From the cell containing the given text, extract its center point as (x, y) coordinate. 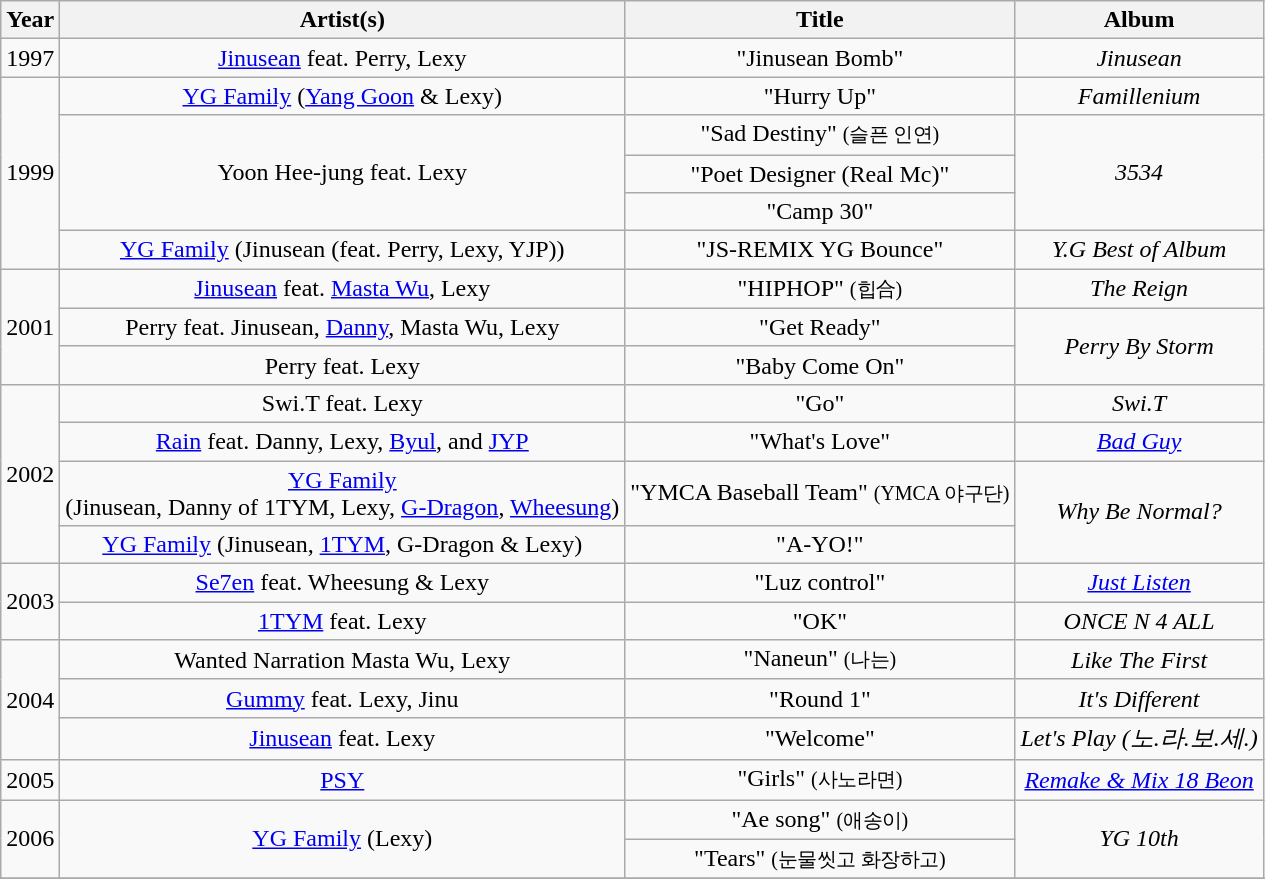
Like The First (1139, 660)
"YMCA Baseball Team" (YMCA 야구단) (820, 492)
3534 (1139, 173)
"JS-REMIX YG Bounce" (820, 250)
Artist(s) (342, 20)
"OK" (820, 621)
"Poet Designer (Real Mc)" (820, 173)
2001 (30, 327)
"Baby Come On" (820, 365)
2006 (30, 840)
2003 (30, 602)
YG Family (Yang Goon & Lexy) (342, 96)
1999 (30, 173)
Jinusean feat. Masta Wu, Lexy (342, 289)
2005 (30, 780)
Jinusean feat. Lexy (342, 738)
Album (1139, 20)
1TYM feat. Lexy (342, 621)
"Hurry Up" (820, 96)
Rain feat. Danny, Lexy, Byul, and JYP (342, 441)
Se7en feat. Wheesung & Lexy (342, 583)
"Get Ready" (820, 327)
"HIPHOP" (힙合) (820, 289)
Swi.T (1139, 403)
1997 (30, 58)
Jinusean feat. Perry, Lexy (342, 58)
YG 10th (1139, 840)
Jinusean (1139, 58)
2004 (30, 700)
"What's Love" (820, 441)
It's Different (1139, 698)
"A-YO!" (820, 545)
Famillenium (1139, 96)
Gummy feat. Lexy, Jinu (342, 698)
ONCE N 4 ALL (1139, 621)
YG Family (Jinusean, 1TYM, G-Dragon & Lexy) (342, 545)
Bad Guy (1139, 441)
Let's Play (노.라.보.세.) (1139, 738)
Perry feat. Lexy (342, 365)
Wanted Narration Masta Wu, Lexy (342, 660)
"Ae song" (애송이) (820, 820)
"Girls" (사노라면) (820, 780)
"Round 1" (820, 698)
2002 (30, 474)
"Camp 30" (820, 212)
YG Family (Lexy) (342, 840)
Why Be Normal? (1139, 512)
"Tears" (눈물씻고 화장하고) (820, 859)
YG Family (Jinusean (feat. Perry, Lexy, YJP)) (342, 250)
"Sad Destiny" (슬픈 인연) (820, 135)
Yoon Hee-jung feat. Lexy (342, 173)
Swi.T feat. Lexy (342, 403)
"Jinusean Bomb" (820, 58)
Y.G Best of Album (1139, 250)
YG Family (Jinusean, Danny of 1TYM, Lexy, G-Dragon, Wheesung) (342, 492)
"Welcome" (820, 738)
PSY (342, 780)
Perry By Storm (1139, 346)
Just Listen (1139, 583)
"Naneun" (나는) (820, 660)
Perry feat. Jinusean, Danny, Masta Wu, Lexy (342, 327)
Remake & Mix 18 Beon (1139, 780)
"Luz control" (820, 583)
The Reign (1139, 289)
"Go" (820, 403)
Year (30, 20)
Title (820, 20)
